Detect which cell encompasses the target text, then output its (X, Y) center coordinate. 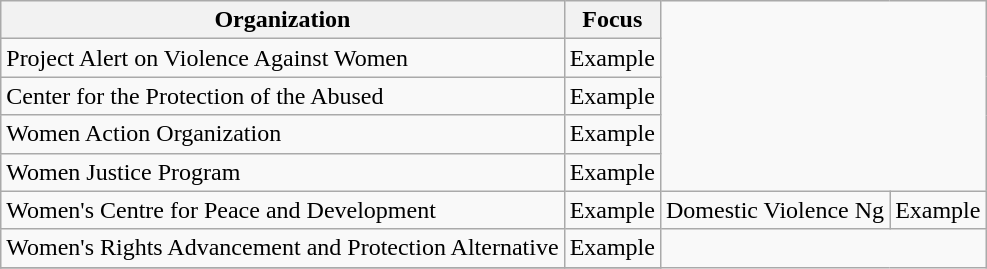
Organization (282, 20)
Women Action Organization (282, 134)
Focus (612, 20)
Project Alert on Violence Against Women (282, 58)
Domestic Violence Ng (774, 210)
Women's Centre for Peace and Development (282, 210)
Center for the Protection of the Abused (282, 96)
Women's Rights Advancement and Protection Alternative (282, 248)
Women Justice Program (282, 172)
